Return (X, Y) of the center of cell containing provided text 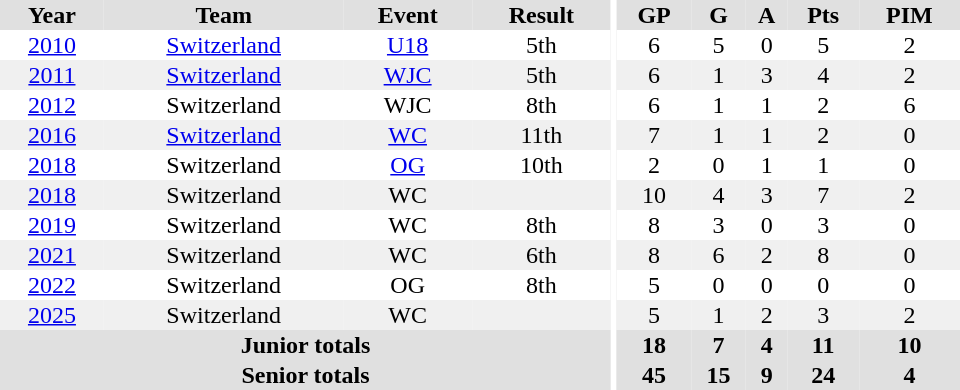
45 (654, 375)
G (718, 15)
10th (542, 165)
6th (542, 255)
2025 (52, 315)
2019 (52, 225)
2022 (52, 285)
2010 (52, 45)
2016 (52, 135)
24 (824, 375)
11th (542, 135)
PIM (910, 15)
2012 (52, 105)
GP (654, 15)
11 (824, 345)
9 (766, 375)
2011 (52, 75)
15 (718, 375)
Result (542, 15)
A (766, 15)
Senior totals (306, 375)
U18 (407, 45)
Year (52, 15)
Junior totals (306, 345)
Pts (824, 15)
2021 (52, 255)
Team (224, 15)
Event (407, 15)
18 (654, 345)
